Determine the (x, y) coordinate at the center of the cell enclosing the given text.  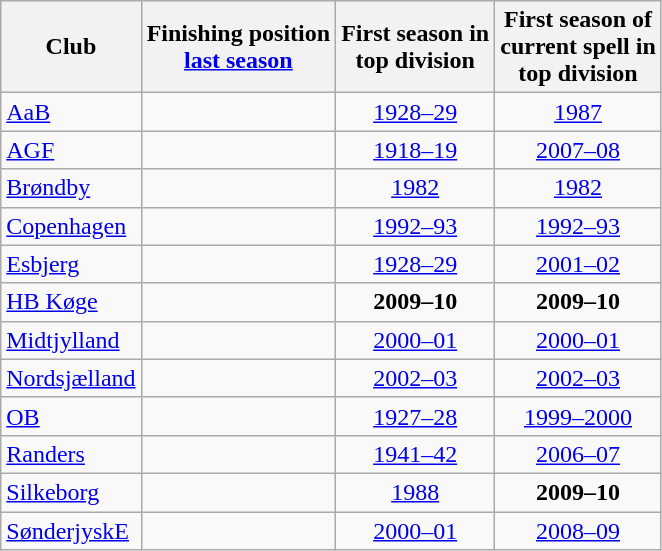
1987 (578, 112)
2006–07 (578, 454)
AaB (71, 112)
Finishing positionlast season (238, 47)
1918–19 (416, 150)
First season intop division (416, 47)
Randers (71, 454)
Esbjerg (71, 264)
OB (71, 416)
1941–42 (416, 454)
First season ofcurrent spell intop division (578, 47)
1927–28 (416, 416)
Copenhagen (71, 226)
Brøndby (71, 188)
HB Køge (71, 302)
AGF (71, 150)
SønderjyskE (71, 531)
Nordsjælland (71, 378)
2008–09 (578, 531)
Club (71, 47)
Midtjylland (71, 340)
1999–2000 (578, 416)
2007–08 (578, 150)
2001–02 (578, 264)
1988 (416, 492)
Silkeborg (71, 492)
